Capture the cell that displays the provided text and extract its [x, y] central coordinate. 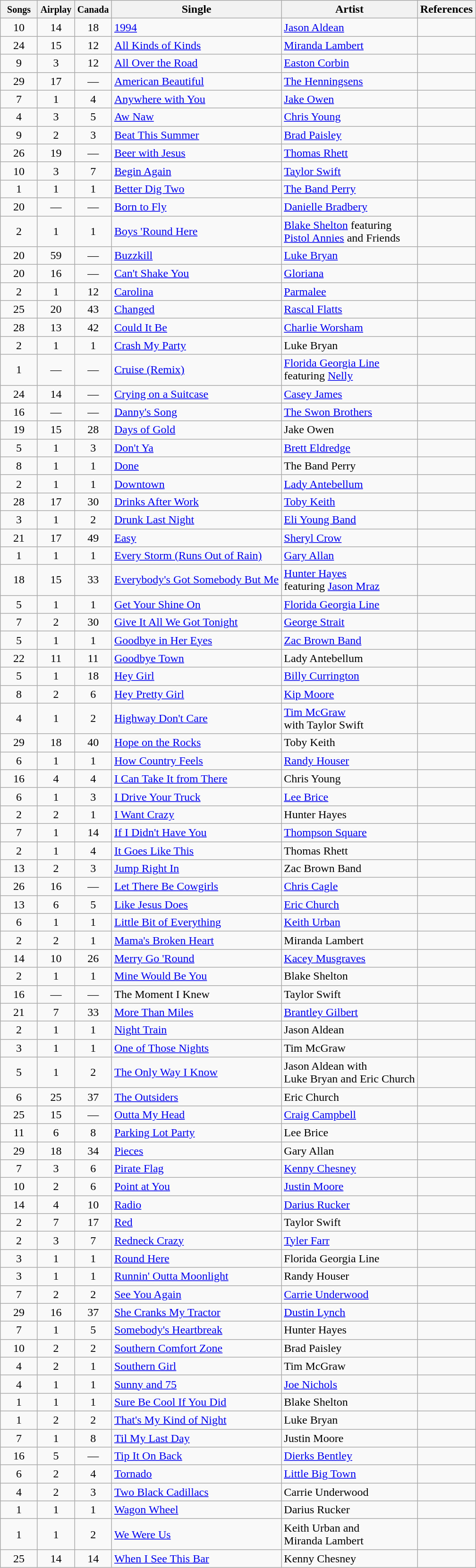
Easton Corbin [349, 63]
Could It Be [196, 327]
Days of Gold [196, 430]
Get Your Shine On [196, 604]
Jump Right In [196, 869]
More Than Miles [196, 1012]
Goodbye in Her Eyes [196, 640]
The Moment I Knew [196, 994]
22 [19, 658]
Southern Girl [196, 1366]
Kacey Musgraves [349, 958]
Highway Don't Care [196, 718]
Runnin' Outta Moonlight [196, 1276]
Sunny and 75 [196, 1384]
Gloriana [349, 274]
Rascal Flatts [349, 310]
Brantley Gilbert [349, 1012]
Night Train [196, 1030]
Sheryl Crow [349, 537]
49 [93, 537]
40 [93, 743]
One of Those Nights [196, 1048]
Tyler Farr [349, 1241]
Wagon Wheel [196, 1510]
Charlie Worsham [349, 327]
Somebody's Heartbreak [196, 1330]
The Swon Brothers [349, 412]
Keith Urban [349, 922]
Done [196, 466]
Songs [19, 9]
Easy [196, 537]
Crying on a Suitcase [196, 394]
Goodbye Town [196, 658]
Florida Georgia Linefeaturing Nelly [349, 370]
Pieces [196, 1151]
Cruise (Remix) [196, 370]
Dustin Lynch [349, 1312]
Kip Moore [349, 694]
If I Didn't Have You [196, 832]
Hope on the Rocks [196, 743]
Thompson Square [349, 832]
See You Again [196, 1294]
Little Bit of Everything [196, 922]
Sure Be Cool If You Did [196, 1402]
Dierks Bentley [349, 1456]
Airplay [56, 9]
Beer with Jesus [196, 153]
Drunk Last Night [196, 520]
Two Black Cadillacs [196, 1492]
Every Storm (Runs Out of Rain) [196, 556]
The Only Way I Know [196, 1072]
Everybody's Got Somebody But Me [196, 580]
Downtown [196, 484]
Blake Shelton featuringPistol Annies and Friends [349, 231]
American Beautiful [196, 81]
42 [93, 327]
Keith Urban andMiranda Lambert [349, 1534]
Aw Naw [196, 117]
Point at You [196, 1187]
Chris Cagle [349, 887]
Buzzkill [196, 256]
Crash My Party [196, 345]
That's My Kind of Night [196, 1420]
Joe Nichols [349, 1384]
34 [93, 1151]
George Strait [349, 622]
Don't Ya [196, 448]
Little Big Town [349, 1474]
59 [56, 256]
Round Here [196, 1258]
Jason Aldean withLuke Bryan and Eric Church [349, 1072]
Tip It On Back [196, 1456]
All Kinds of Kinds [196, 45]
Til My Last Day [196, 1438]
Radio [196, 1205]
Mine Would Be You [196, 976]
Parking Lot Party [196, 1132]
Begin Again [196, 171]
Tornado [196, 1474]
Red [196, 1223]
Merry Go 'Round [196, 958]
Craig Campbell [349, 1115]
Outta My Head [196, 1115]
Southern Comfort Zone [196, 1348]
Give It All We Got Tonight [196, 622]
Beat This Summer [196, 135]
Better Dig Two [196, 189]
I Can Take It from There [196, 779]
I Want Crazy [196, 814]
Canada [93, 9]
Artist [349, 9]
Tim McGrawwith Taylor Swift [349, 718]
Anywhere with You [196, 99]
Hunter Hayesfeaturing Jason Mraz [349, 580]
Mama's Broken Heart [196, 940]
Redneck Crazy [196, 1241]
Eli Young Band [349, 520]
References [447, 9]
Pirate Flag [196, 1169]
Brett Eldredge [349, 448]
Boys 'Round Here [196, 231]
How Country Feels [196, 761]
She Cranks My Tractor [196, 1312]
Danielle Bradbery [349, 207]
Parmalee [349, 292]
All Over the Road [196, 63]
Billy Currington [349, 676]
Danny's Song [196, 412]
Like Jesus Does [196, 905]
The Henningsens [349, 81]
Casey James [349, 394]
Hey Girl [196, 676]
Changed [196, 310]
43 [93, 310]
Carolina [196, 292]
We Were Us [196, 1534]
When I See This Bar [196, 1559]
Single [196, 9]
It Goes Like This [196, 851]
Born to Fly [196, 207]
1994 [196, 27]
Drinks After Work [196, 502]
The Outsiders [196, 1097]
I Drive Your Truck [196, 797]
Can't Shake You [196, 274]
Let There Be Cowgirls [196, 887]
Hey Pretty Girl [196, 694]
